Provide the [x, y] coordinate of the cell's center where the given text is located.  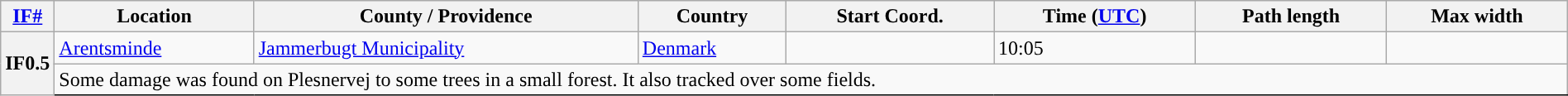
Arentsminde [154, 48]
10:05 [1095, 48]
Denmark [711, 48]
Country [711, 17]
County / Providence [446, 17]
Path length [1292, 17]
Jammerbugt Municipality [446, 48]
IF0.5 [28, 64]
Time (UTC) [1095, 17]
IF# [28, 17]
Some damage was found on Plesnervej to some trees in a small forest. It also tracked over some fields. [810, 79]
Location [154, 17]
Max width [1477, 17]
Start Coord. [890, 17]
